From the cell containing the given text, extract its center point as (x, y) coordinate. 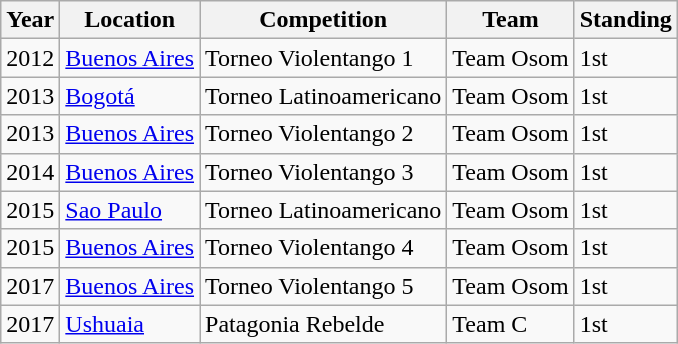
Location (130, 20)
Team (510, 20)
Patagonia Rebelde (324, 324)
Torneo Violentango 2 (324, 134)
2012 (30, 58)
Ushuaia (130, 324)
Year (30, 20)
Torneo Violentango 5 (324, 286)
Torneo Violentango 4 (324, 248)
2014 (30, 172)
Torneo Violentango 3 (324, 172)
Team C (510, 324)
Sao Paulo (130, 210)
Competition (324, 20)
Bogotá (130, 96)
Torneo Violentango 1 (324, 58)
Standing (626, 20)
